Determine the (X, Y) coordinate at the center of the cell enclosing the given text.  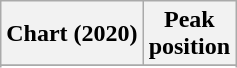
Chart (2020) (72, 34)
Peak position (189, 34)
